Determine the [X, Y] coordinate at the center of the cell enclosing the given text.  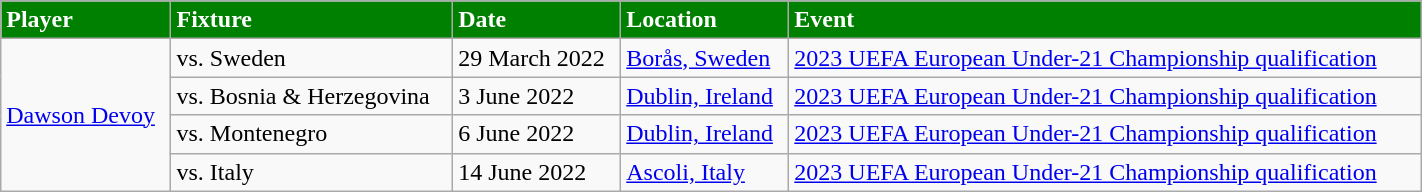
Ascoli, Italy [705, 172]
vs. Montenegro [312, 134]
Dawson Devoy [86, 115]
Borås, Sweden [705, 58]
vs. Sweden [312, 58]
3 June 2022 [537, 96]
Event [1105, 20]
29 March 2022 [537, 58]
Fixture [312, 20]
Location [705, 20]
14 June 2022 [537, 172]
6 June 2022 [537, 134]
Player [86, 20]
vs. Italy [312, 172]
Date [537, 20]
vs. Bosnia & Herzegovina [312, 96]
